Output the (X, Y) coordinate of the center of the cell containing the given text.  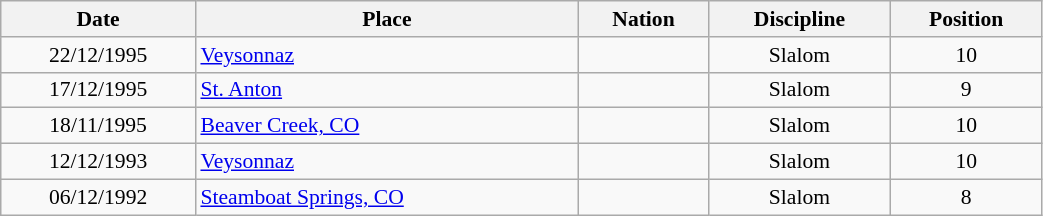
Date (98, 19)
Steamboat Springs, CO (386, 197)
22/12/1995 (98, 55)
12/12/1993 (98, 162)
8 (966, 197)
Nation (643, 19)
Discipline (800, 19)
18/11/1995 (98, 126)
Position (966, 19)
Place (386, 19)
9 (966, 90)
17/12/1995 (98, 90)
St. Anton (386, 90)
06/12/1992 (98, 197)
Beaver Creek, CO (386, 126)
